Capture the cell that displays the provided text and extract its (X, Y) central coordinate. 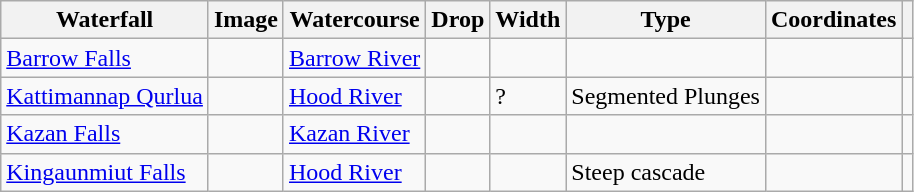
Waterfall (105, 20)
Barrow Falls (105, 58)
Kattimannap Qurlua (105, 96)
Kazan River (354, 134)
Drop (458, 20)
Watercourse (354, 20)
Image (246, 20)
Steep cascade (666, 172)
Coordinates (833, 20)
Kazan Falls (105, 134)
? (528, 96)
Type (666, 20)
Segmented Plunges (666, 96)
Width (528, 20)
Kingaunmiut Falls (105, 172)
Barrow River (354, 58)
